Return (X, Y) of the center of cell containing provided text 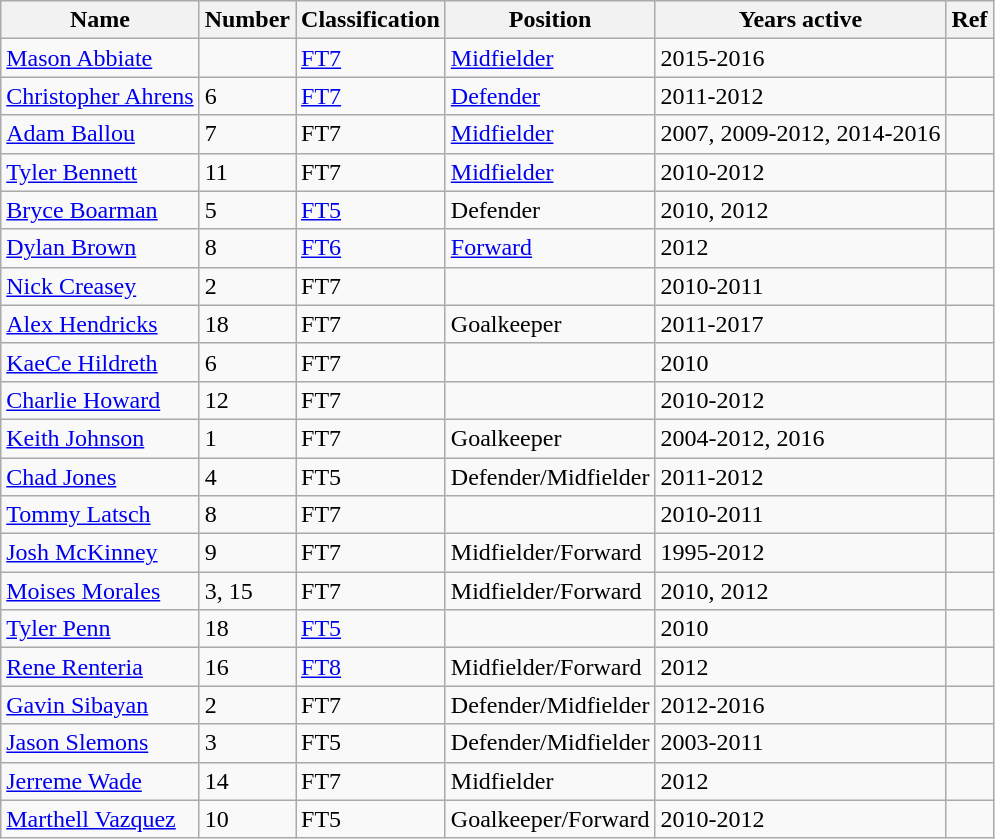
11 (247, 172)
Jason Slemons (100, 743)
5 (247, 210)
FT6 (371, 248)
2015-2016 (800, 58)
16 (247, 667)
2011-2017 (800, 324)
Number (247, 20)
Christopher Ahrens (100, 96)
KaeCe Hildreth (100, 362)
Ref (970, 20)
Years active (800, 20)
Moises Morales (100, 591)
Adam Ballou (100, 134)
4 (247, 477)
Keith Johnson (100, 438)
2003-2011 (800, 743)
12 (247, 400)
Charlie Howard (100, 400)
7 (247, 134)
Goalkeeper/Forward (550, 819)
3 (247, 743)
Tyler Penn (100, 629)
9 (247, 553)
Dylan Brown (100, 248)
Rene Renteria (100, 667)
10 (247, 819)
2007, 2009-2012, 2014-2016 (800, 134)
Name (100, 20)
2004-2012, 2016 (800, 438)
Jerreme Wade (100, 781)
Position (550, 20)
14 (247, 781)
Alex Hendricks (100, 324)
Nick Creasey (100, 286)
2012-2016 (800, 705)
1 (247, 438)
Forward (550, 248)
Mason Abbiate (100, 58)
Bryce Boarman (100, 210)
Tyler Bennett (100, 172)
Marthell Vazquez (100, 819)
Gavin Sibayan (100, 705)
1995-2012 (800, 553)
Chad Jones (100, 477)
Josh McKinney (100, 553)
FT8 (371, 667)
3, 15 (247, 591)
Tommy Latsch (100, 515)
Classification (371, 20)
